For the text-containing cell, return its midpoint in [x, y] coordinate format. 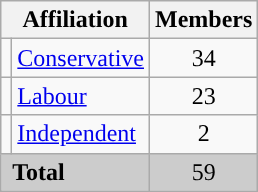
59 [204, 172]
2 [204, 134]
Affiliation [76, 20]
23 [204, 96]
34 [204, 58]
Total [76, 172]
Conservative [81, 58]
Labour [81, 96]
Members [204, 20]
Independent [81, 134]
